For the text-containing cell, return its midpoint in [X, Y] coordinate format. 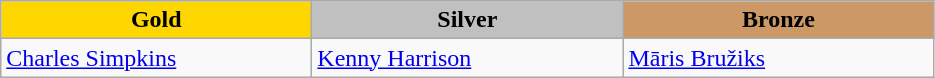
Charles Simpkins [156, 58]
Silver [468, 20]
Bronze [778, 20]
Māris Bružiks [778, 58]
Gold [156, 20]
Kenny Harrison [468, 58]
